Provide the (X, Y) coordinate of the cell's center where the given text is located.  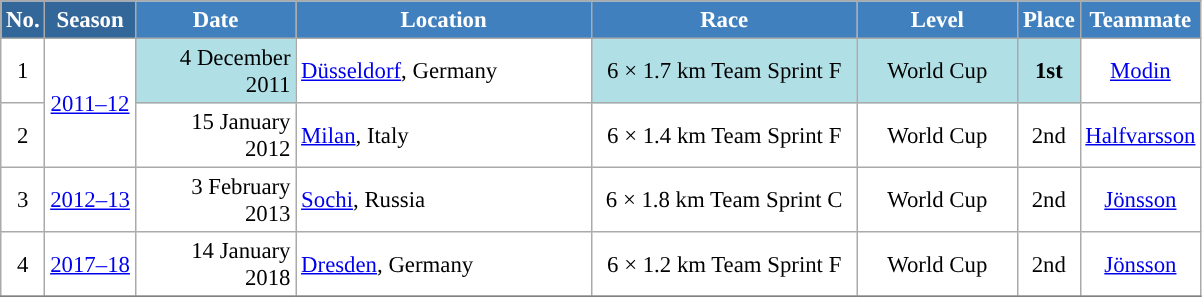
Dresden, Germany (444, 264)
2011–12 (90, 104)
2 (23, 136)
6 × 1.2 km Team Sprint F (724, 264)
Location (444, 20)
15 January 2012 (216, 136)
Teammate (1140, 20)
Sochi, Russia (444, 200)
2012–13 (90, 200)
3 (23, 200)
Level (938, 20)
Date (216, 20)
Milan, Italy (444, 136)
1st (1049, 72)
Modin (1140, 72)
4 (23, 264)
Season (90, 20)
2017–18 (90, 264)
No. (23, 20)
Halfvarsson (1140, 136)
6 × 1.8 km Team Sprint C (724, 200)
14 January 2018 (216, 264)
6 × 1.4 km Team Sprint F (724, 136)
1 (23, 72)
Place (1049, 20)
6 × 1.7 km Team Sprint F (724, 72)
4 December 2011 (216, 72)
3 February 2013 (216, 200)
Düsseldorf, Germany (444, 72)
Race (724, 20)
